Return the (X, Y) coordinate for the center point of the cell that contains the specified text.  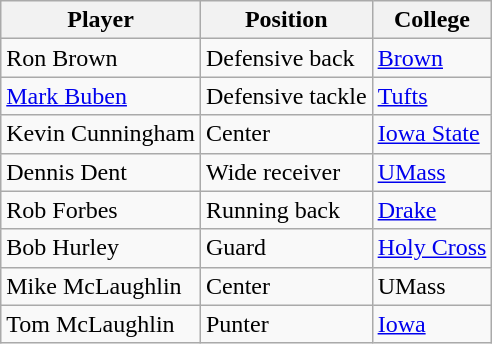
Tom McLaughlin (101, 324)
Guard (286, 248)
Position (286, 20)
Running back (286, 210)
Defensive tackle (286, 96)
Holy Cross (432, 248)
Iowa State (432, 134)
Bob Hurley (101, 248)
Ron Brown (101, 58)
Kevin Cunningham (101, 134)
Iowa (432, 324)
Punter (286, 324)
Mike McLaughlin (101, 286)
Brown (432, 58)
Mark Buben (101, 96)
Dennis Dent (101, 172)
College (432, 20)
Wide receiver (286, 172)
Drake (432, 210)
Rob Forbes (101, 210)
Player (101, 20)
Defensive back (286, 58)
Tufts (432, 96)
